Extract the [X, Y] coordinate from the center of the cell holding the provided text.  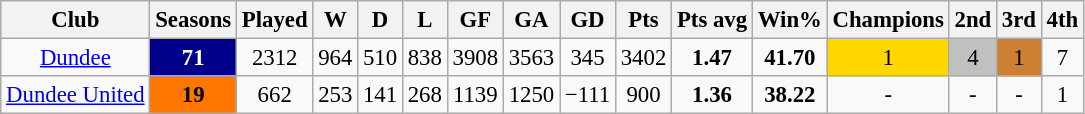
345 [588, 58]
3rd [1020, 20]
1250 [531, 95]
Win% [790, 20]
1.47 [712, 58]
268 [424, 95]
662 [274, 95]
2nd [972, 20]
3908 [475, 58]
Pts [643, 20]
1.36 [712, 95]
510 [380, 58]
GF [475, 20]
838 [424, 58]
L [424, 20]
D [380, 20]
3563 [531, 58]
964 [336, 58]
141 [380, 95]
Club [76, 20]
19 [194, 95]
GD [588, 20]
GA [531, 20]
Dundee [76, 58]
7 [1062, 58]
Champions [888, 20]
41.70 [790, 58]
Seasons [194, 20]
4 [972, 58]
4th [1062, 20]
38.22 [790, 95]
Played [274, 20]
1139 [475, 95]
−111 [588, 95]
253 [336, 95]
900 [643, 95]
3402 [643, 58]
W [336, 20]
2312 [274, 58]
Pts avg [712, 20]
71 [194, 58]
Dundee United [76, 95]
